Find where the given text appears and provide that cell's center as (X, Y) coordinate. 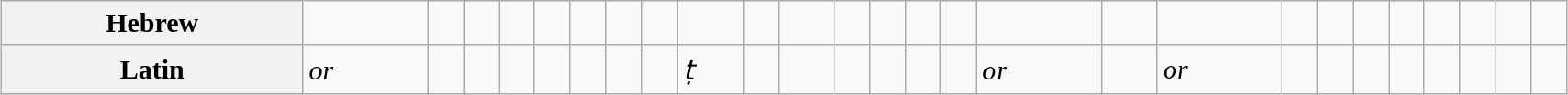
Hebrew (152, 23)
ṭ (711, 69)
Latin (152, 69)
